From the cell containing the given text, extract its center point as [x, y] coordinate. 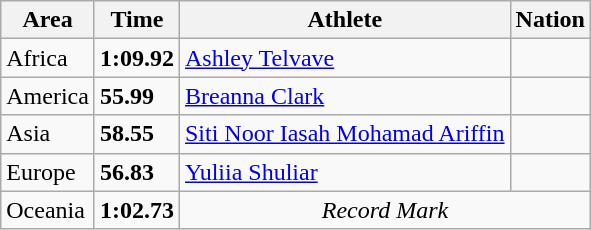
Oceania [48, 210]
Time [136, 20]
56.83 [136, 172]
1:09.92 [136, 58]
1:02.73 [136, 210]
Asia [48, 134]
Africa [48, 58]
Breanna Clark [344, 96]
Yuliia Shuliar [344, 172]
Europe [48, 172]
58.55 [136, 134]
Ashley Telvave [344, 58]
Area [48, 20]
Record Mark [384, 210]
55.99 [136, 96]
Siti Noor Iasah Mohamad Ariffin [344, 134]
Athlete [344, 20]
America [48, 96]
Nation [550, 20]
